Return [X, Y] of the center of cell containing provided text 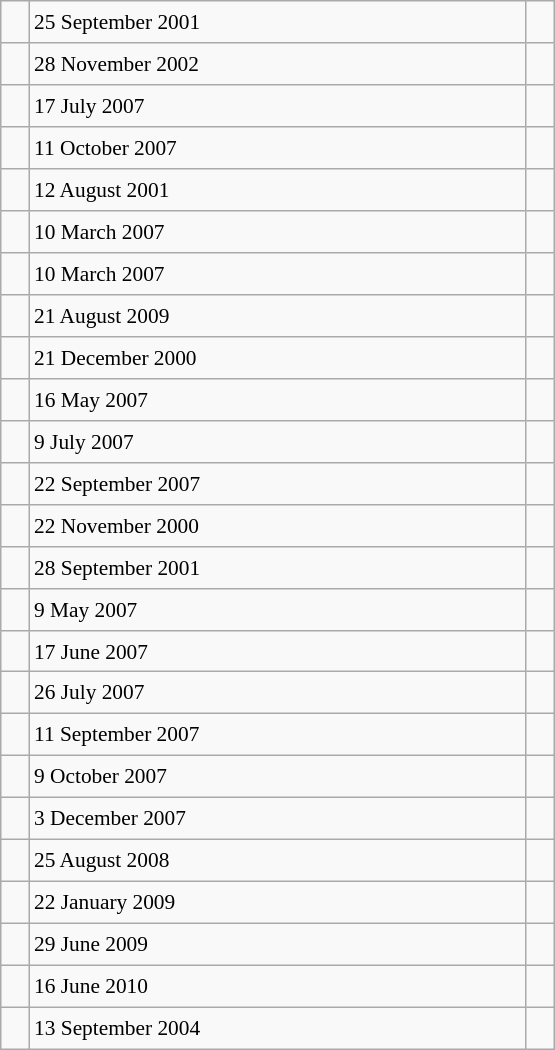
22 September 2007 [278, 483]
25 August 2008 [278, 861]
17 July 2007 [278, 106]
3 December 2007 [278, 819]
9 October 2007 [278, 777]
28 September 2001 [278, 567]
16 May 2007 [278, 399]
9 July 2007 [278, 441]
12 August 2001 [278, 190]
29 June 2009 [278, 945]
26 July 2007 [278, 693]
9 May 2007 [278, 609]
22 January 2009 [278, 903]
13 September 2004 [278, 1028]
21 December 2000 [278, 358]
25 September 2001 [278, 22]
17 June 2007 [278, 651]
21 August 2009 [278, 316]
11 September 2007 [278, 735]
22 November 2000 [278, 525]
28 November 2002 [278, 64]
11 October 2007 [278, 148]
16 June 2010 [278, 986]
